For the text-containing cell, return its midpoint in [x, y] coordinate format. 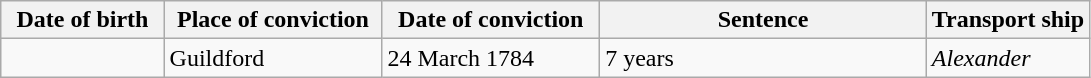
Place of conviction [273, 20]
Sentence [764, 20]
Date of birth [82, 20]
Date of conviction [491, 20]
7 years [764, 58]
Guildford [273, 58]
24 March 1784 [491, 58]
Transport ship [1008, 20]
Alexander [1008, 58]
